Pinpoint the cell where the given text exists, returning its (X, Y) midpoint coordinate. 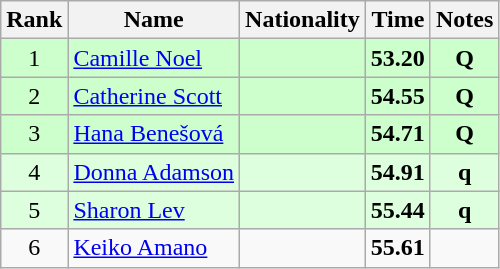
Donna Adamson (154, 172)
Catherine Scott (154, 96)
Camille Noel (154, 58)
Nationality (303, 20)
53.20 (398, 58)
Hana Benešová (154, 134)
54.91 (398, 172)
3 (34, 134)
Rank (34, 20)
5 (34, 210)
6 (34, 248)
2 (34, 96)
Time (398, 20)
55.61 (398, 248)
54.55 (398, 96)
54.71 (398, 134)
1 (34, 58)
4 (34, 172)
Name (154, 20)
Sharon Lev (154, 210)
Notes (464, 20)
55.44 (398, 210)
Keiko Amano (154, 248)
